Return the (X, Y) coordinate for the center point of the cell that contains the specified text.  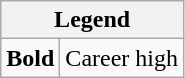
Bold (30, 58)
Career high (122, 58)
Legend (92, 20)
